Identify which cell holds the provided text, then report its [X, Y] central coordinate. 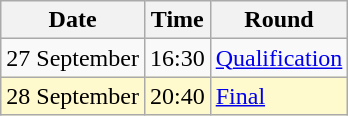
Date [73, 20]
16:30 [177, 58]
Qualification [279, 58]
Round [279, 20]
27 September [73, 58]
Final [279, 96]
Time [177, 20]
20:40 [177, 96]
28 September [73, 96]
